Output the [x, y] coordinate of the center of the cell containing the given text.  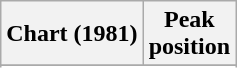
Peakposition [189, 34]
Chart (1981) [72, 34]
